Detect which cell encompasses the target text, then output its (x, y) center coordinate. 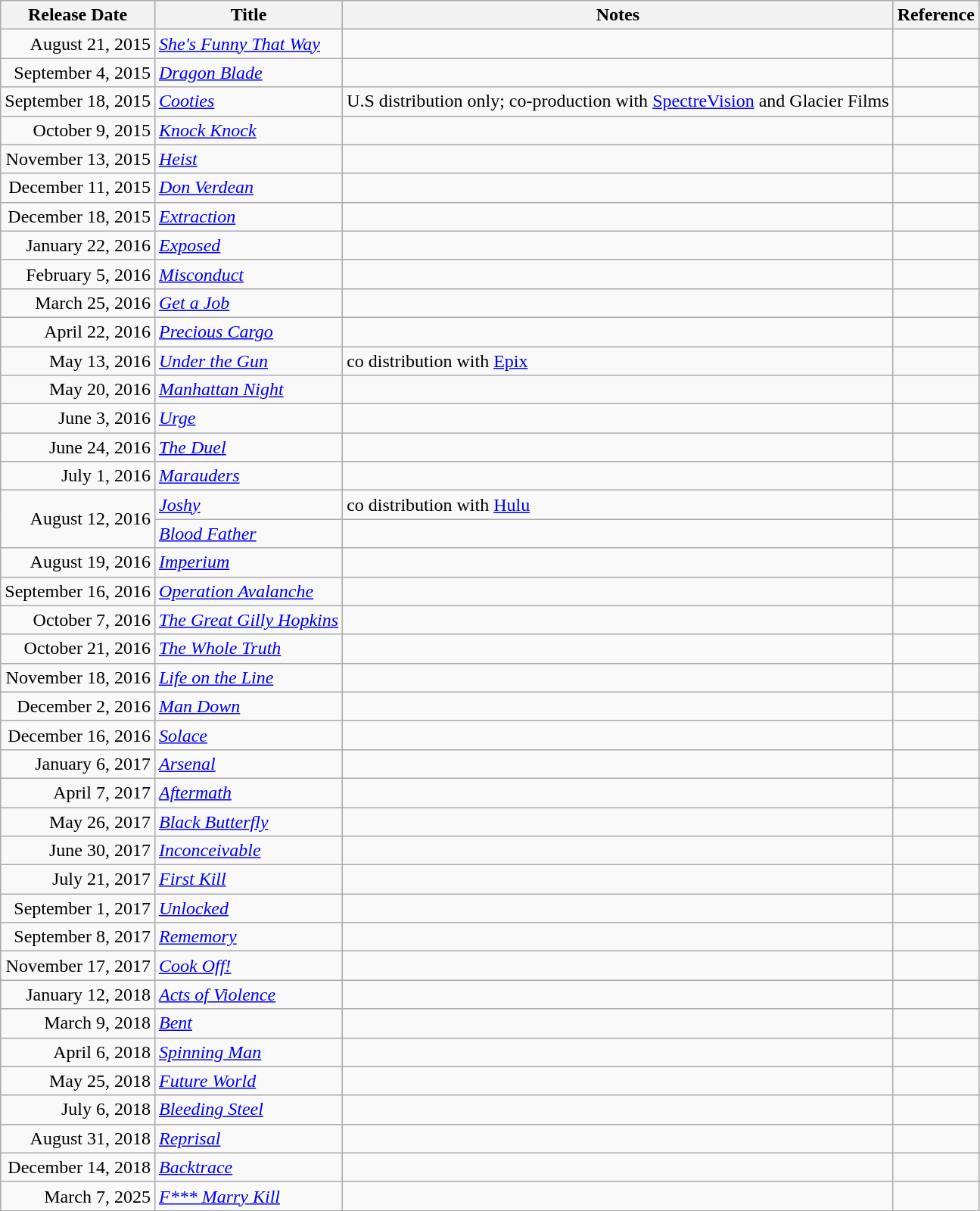
November 18, 2016 (78, 677)
Cooties (248, 101)
November 17, 2017 (78, 966)
Heist (248, 159)
Cook Off! (248, 966)
December 11, 2015 (78, 188)
November 13, 2015 (78, 159)
Urge (248, 419)
Black Butterfly (248, 821)
Don Verdean (248, 188)
Solace (248, 735)
June 30, 2017 (78, 851)
Rememory (248, 937)
May 20, 2016 (78, 390)
September 16, 2016 (78, 591)
Reference (935, 15)
Release Date (78, 15)
October 9, 2015 (78, 130)
Man Down (248, 706)
Title (248, 15)
October 21, 2016 (78, 649)
Future World (248, 1081)
August 31, 2018 (78, 1138)
January 12, 2018 (78, 995)
September 18, 2015 (78, 101)
Acts of Violence (248, 995)
December 16, 2016 (78, 735)
June 24, 2016 (78, 447)
February 5, 2016 (78, 274)
Aftermath (248, 792)
Backtrace (248, 1167)
Notes (618, 15)
Exposed (248, 245)
Life on the Line (248, 677)
co distribution with Epix (618, 361)
Inconceivable (248, 851)
Reprisal (248, 1138)
December 2, 2016 (78, 706)
Precious Cargo (248, 332)
Spinning Man (248, 1052)
Bent (248, 1023)
August 19, 2016 (78, 562)
May 25, 2018 (78, 1081)
May 26, 2017 (78, 821)
April 7, 2017 (78, 792)
Blood Father (248, 534)
F*** Marry Kill (248, 1196)
September 4, 2015 (78, 73)
December 18, 2015 (78, 216)
The Whole Truth (248, 649)
Joshy (248, 505)
July 1, 2016 (78, 476)
Arsenal (248, 764)
She's Funny That Way (248, 44)
First Kill (248, 879)
March 9, 2018 (78, 1023)
Unlocked (248, 908)
The Great Gilly Hopkins (248, 620)
Marauders (248, 476)
April 22, 2016 (78, 332)
August 21, 2015 (78, 44)
Dragon Blade (248, 73)
Knock Knock (248, 130)
January 22, 2016 (78, 245)
co distribution with Hulu (618, 505)
Imperium (248, 562)
Operation Avalanche (248, 591)
Extraction (248, 216)
Misconduct (248, 274)
December 14, 2018 (78, 1167)
March 7, 2025 (78, 1196)
U.S distribution only; co-production with SpectreVision and Glacier Films (618, 101)
June 3, 2016 (78, 419)
March 25, 2016 (78, 303)
The Duel (248, 447)
January 6, 2017 (78, 764)
April 6, 2018 (78, 1052)
July 6, 2018 (78, 1110)
Bleeding Steel (248, 1110)
May 13, 2016 (78, 361)
Manhattan Night (248, 390)
September 8, 2017 (78, 937)
Under the Gun (248, 361)
September 1, 2017 (78, 908)
July 21, 2017 (78, 879)
October 7, 2016 (78, 620)
August 12, 2016 (78, 519)
Get a Job (248, 303)
